Output the [x, y] coordinate of the center of the cell containing the given text.  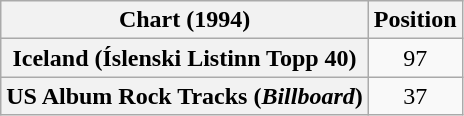
Position [415, 20]
US Album Rock Tracks (Billboard) [185, 96]
Chart (1994) [185, 20]
Iceland (Íslenski Listinn Topp 40) [185, 58]
97 [415, 58]
37 [415, 96]
